Return the (x, y) coordinate for the center point of the cell that contains the specified text.  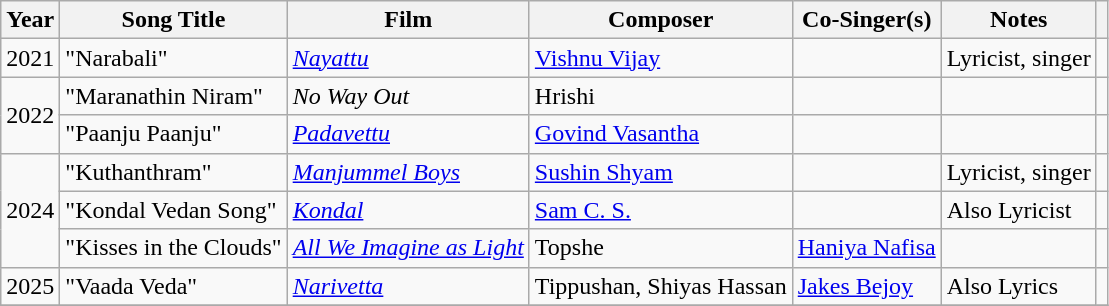
"Vaada Veda" (174, 286)
"Kisses in the Clouds" (174, 248)
Also Lyricist (1018, 210)
Jakes Bejoy (866, 286)
Notes (1018, 20)
Composer (660, 20)
Sushin Shyam (660, 172)
2025 (30, 286)
Also Lyrics (1018, 286)
"Kuthanthram" (174, 172)
No Way Out (408, 96)
Hrishi (660, 96)
Govind Vasantha (660, 134)
"Paanju Paanju" (174, 134)
Nayattu (408, 58)
Film (408, 20)
Narivetta (408, 286)
Co-Singer(s) (866, 20)
Tippushan, Shiyas Hassan (660, 286)
"Kondal Vedan Song" (174, 210)
"Maranathin Niram" (174, 96)
"Narabali" (174, 58)
2022 (30, 115)
Sam C. S. (660, 210)
Topshe (660, 248)
All We Imagine as Light (408, 248)
Kondal (408, 210)
Vishnu Vijay (660, 58)
Year (30, 20)
Padavettu (408, 134)
Manjummel Boys (408, 172)
2024 (30, 210)
2021 (30, 58)
Haniya Nafisa (866, 248)
Song Title (174, 20)
